Provide the [x, y] coordinate of the cell's center where the given text is located.  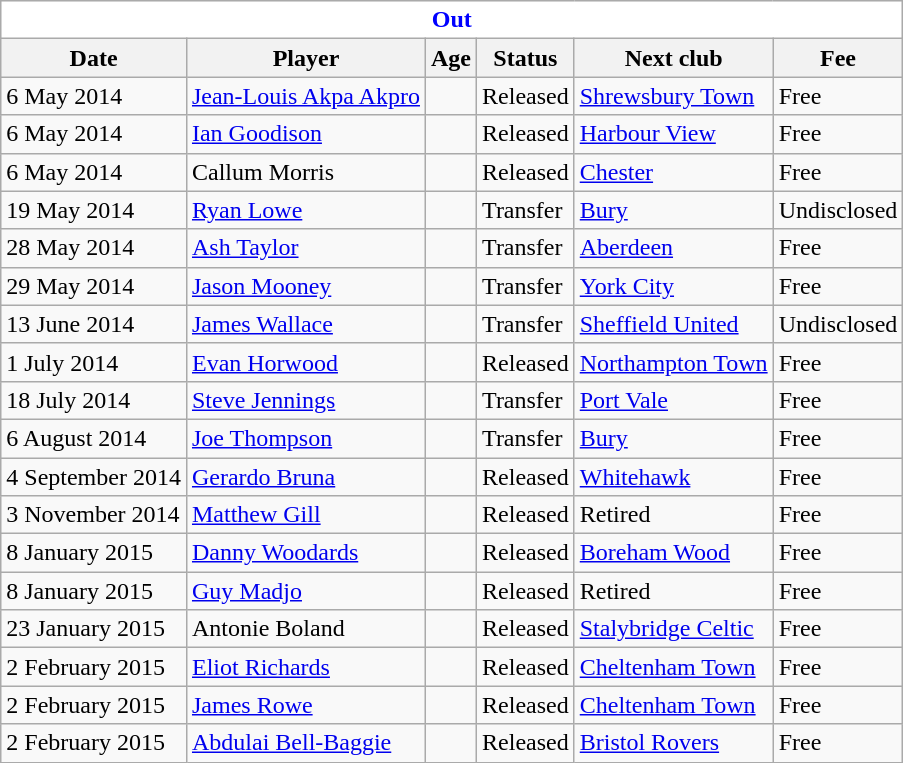
Stalybridge Celtic [674, 629]
Sheffield United [674, 324]
18 July 2014 [94, 400]
Fee [838, 58]
Joe Thompson [306, 438]
Chester [674, 172]
Abdulai Bell-Baggie [306, 743]
Boreham Wood [674, 553]
Eliot Richards [306, 667]
23 January 2015 [94, 629]
Shrewsbury Town [674, 96]
Harbour View [674, 134]
28 May 2014 [94, 248]
York City [674, 286]
Evan Horwood [306, 362]
Whitehawk [674, 477]
Danny Woodards [306, 553]
13 June 2014 [94, 324]
James Rowe [306, 705]
29 May 2014 [94, 286]
Northampton Town [674, 362]
Ryan Lowe [306, 210]
Matthew Gill [306, 515]
Antonie Boland [306, 629]
Callum Morris [306, 172]
1 July 2014 [94, 362]
Ash Taylor [306, 248]
Gerardo Bruna [306, 477]
Steve Jennings [306, 400]
Age [450, 58]
6 August 2014 [94, 438]
Ian Goodison [306, 134]
Guy Madjo [306, 591]
Status [526, 58]
Jean-Louis Akpa Akpro [306, 96]
Jason Mooney [306, 286]
3 November 2014 [94, 515]
Out [452, 20]
Bristol Rovers [674, 743]
Port Vale [674, 400]
Player [306, 58]
4 September 2014 [94, 477]
Aberdeen [674, 248]
19 May 2014 [94, 210]
Date [94, 58]
James Wallace [306, 324]
Next club [674, 58]
